Capture the cell that displays the provided text and extract its [X, Y] central coordinate. 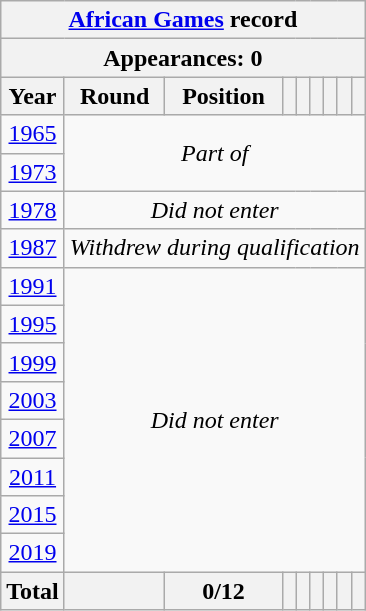
2015 [33, 515]
1991 [33, 286]
Appearances: 0 [183, 58]
2007 [33, 438]
Year [33, 96]
African Games record [183, 20]
2011 [33, 477]
1987 [33, 248]
1965 [33, 134]
1995 [33, 324]
2003 [33, 400]
1999 [33, 362]
Total [33, 591]
0/12 [224, 591]
Position [224, 96]
Round [114, 96]
1973 [33, 172]
1978 [33, 210]
Part of [214, 153]
Withdrew during qualification [214, 248]
2019 [33, 553]
